Return [x, y] of the center of cell containing provided text 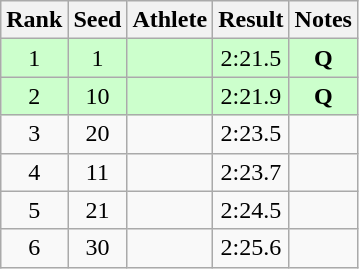
21 [98, 210]
Athlete [170, 20]
Rank [34, 20]
11 [98, 172]
6 [34, 248]
2:23.5 [251, 134]
2:24.5 [251, 210]
2:21.5 [251, 58]
Result [251, 20]
2:23.7 [251, 172]
5 [34, 210]
2 [34, 96]
Notes [323, 20]
2:21.9 [251, 96]
Seed [98, 20]
3 [34, 134]
2:25.6 [251, 248]
4 [34, 172]
20 [98, 134]
10 [98, 96]
30 [98, 248]
